Extract the [X, Y] coordinate from the center of the cell holding the provided text.  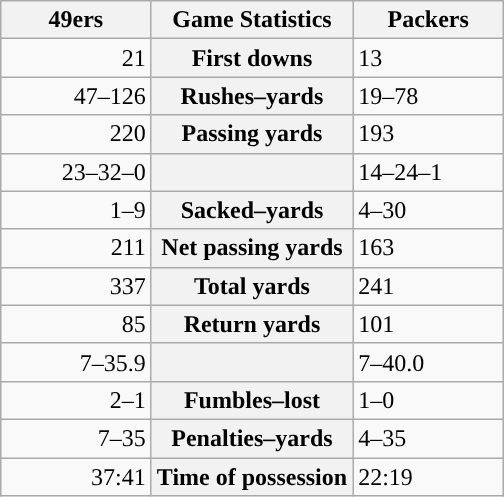
Game Statistics [252, 20]
23–32–0 [76, 172]
14–24–1 [428, 172]
7–35 [76, 438]
First downs [252, 58]
220 [76, 134]
241 [428, 286]
21 [76, 58]
13 [428, 58]
4–35 [428, 438]
337 [76, 286]
Time of possession [252, 477]
Total yards [252, 286]
49ers [76, 20]
163 [428, 248]
Net passing yards [252, 248]
Sacked–yards [252, 210]
Fumbles–lost [252, 400]
211 [76, 248]
1–9 [76, 210]
101 [428, 324]
Rushes–yards [252, 96]
193 [428, 134]
37:41 [76, 477]
7–40.0 [428, 362]
1–0 [428, 400]
2–1 [76, 400]
Passing yards [252, 134]
85 [76, 324]
4–30 [428, 210]
Return yards [252, 324]
Penalties–yards [252, 438]
7–35.9 [76, 362]
Packers [428, 20]
22:19 [428, 477]
47–126 [76, 96]
19–78 [428, 96]
